Provide the [X, Y] coordinate of the cell's center where the given text is located.  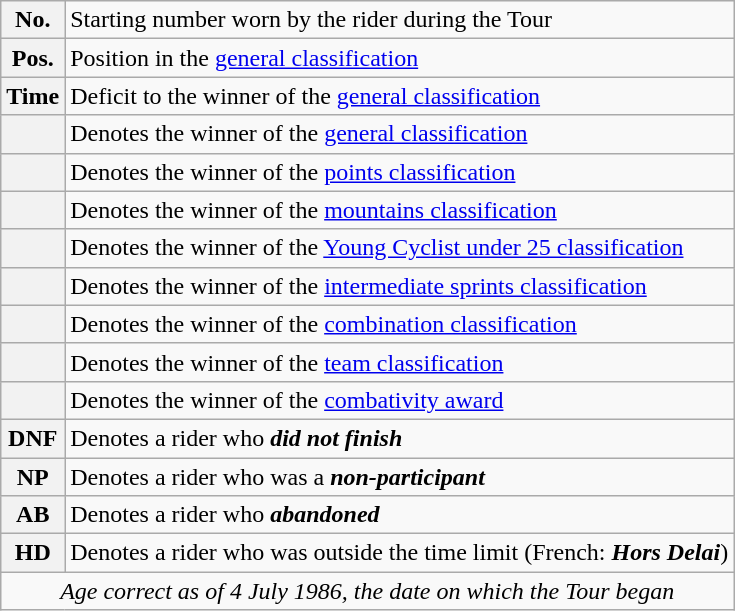
Denotes a rider who abandoned [400, 515]
Denotes a rider who was a non-participant [400, 477]
Denotes the winner of the Young Cyclist under 25 classification [400, 248]
Time [33, 96]
Position in the general classification [400, 58]
DNF [33, 438]
No. [33, 20]
Denotes the winner of the intermediate sprints classification [400, 286]
AB [33, 515]
Starting number worn by the rider during the Tour [400, 20]
Denotes a rider who was outside the time limit (French: Hors Delai) [400, 553]
Denotes a rider who did not finish [400, 438]
Denotes the winner of the mountains classification [400, 210]
Denotes the winner of the points classification [400, 172]
Denotes the winner of the team classification [400, 362]
Denotes the winner of the general classification [400, 134]
Denotes the winner of the combativity award [400, 400]
Denotes the winner of the combination classification [400, 324]
HD [33, 553]
Deficit to the winner of the general classification [400, 96]
Age correct as of 4 July 1986, the date on which the Tour began [368, 591]
Pos. [33, 58]
NP [33, 477]
